Detect which cell encompasses the target text, then output its (X, Y) center coordinate. 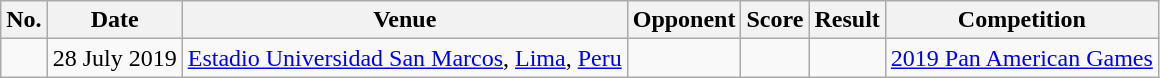
28 July 2019 (114, 58)
Estadio Universidad San Marcos, Lima, Peru (404, 58)
Opponent (684, 20)
No. (24, 20)
Competition (1022, 20)
Date (114, 20)
Result (847, 20)
Score (775, 20)
Venue (404, 20)
2019 Pan American Games (1022, 58)
